From the cell containing the given text, extract its center point as (x, y) coordinate. 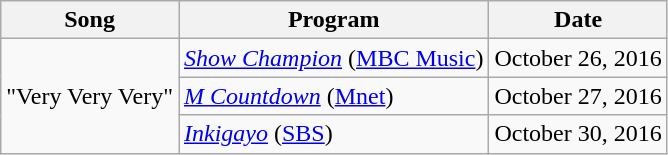
Date (578, 20)
October 27, 2016 (578, 96)
M Countdown (Mnet) (333, 96)
Program (333, 20)
Inkigayo (SBS) (333, 134)
Show Champion (MBC Music) (333, 58)
Song (90, 20)
"Very Very Very" (90, 96)
October 26, 2016 (578, 58)
October 30, 2016 (578, 134)
